Pinpoint the cell where the given text exists, returning its (x, y) midpoint coordinate. 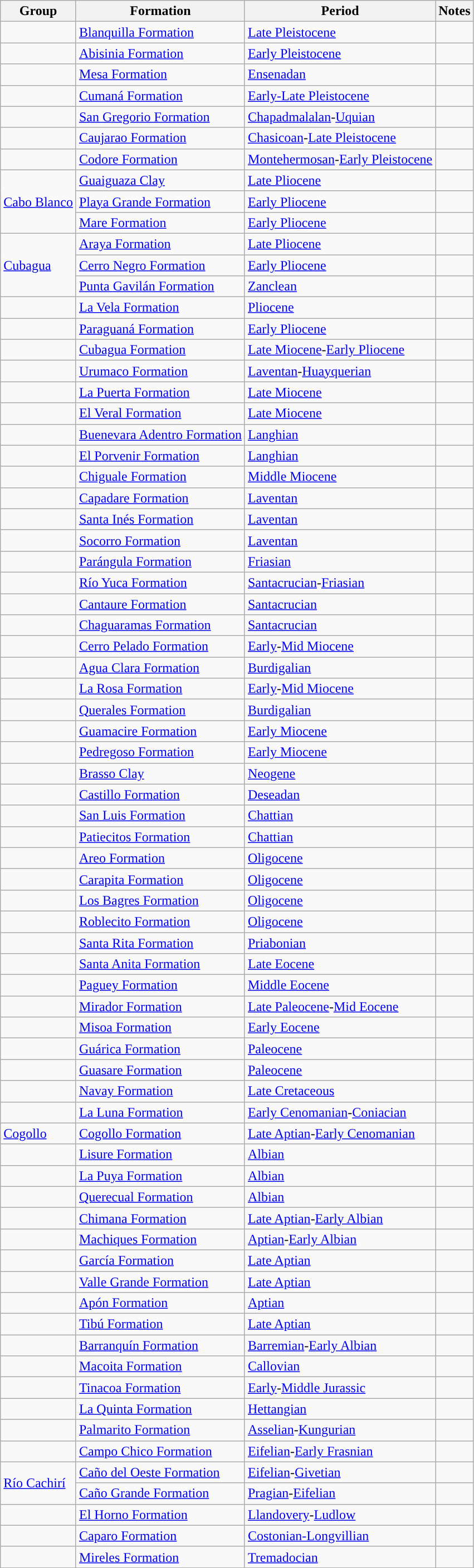
Patiecitos Formation (160, 837)
Agua Clara Formation (160, 668)
Late Pleistocene (340, 32)
Group (38, 11)
Notes (455, 11)
Santa Rita Formation (160, 943)
Socorro Formation (160, 540)
Guamacire Formation (160, 731)
La Rosa Formation (160, 689)
Codore Formation (160, 159)
La Vela Formation (160, 308)
Llandovery-Ludlow (340, 1515)
Río Cachirí (38, 1483)
Guasare Formation (160, 1070)
Mare Formation (160, 223)
La Puerta Formation (160, 392)
Friasian (340, 561)
Callovian (340, 1367)
Formation (160, 11)
Middle Miocene (340, 477)
Urumaco Formation (160, 371)
Barranquín Formation (160, 1345)
Tibú Formation (160, 1324)
Parángula Formation (160, 561)
Apón Formation (160, 1303)
Roblecito Formation (160, 921)
Castillo Formation (160, 795)
Tremadocian (340, 1557)
Santacrucian-Friasian (340, 583)
Cabo Blanco (38, 201)
Los Bagres Formation (160, 900)
El Porvenir Formation (160, 456)
Cerro Pelado Formation (160, 647)
Mesa Formation (160, 75)
La Luna Formation (160, 1112)
Early Pleistocene (340, 53)
Playa Grande Formation (160, 201)
Valle Grande Formation (160, 1281)
Pragian-Eifelian (340, 1493)
Eifelian-Givetian (340, 1472)
Early-Middle Jurassic (340, 1388)
Buenevara Adentro Formation (160, 435)
Laventan-Huayquerian (340, 371)
Cubagua (38, 265)
Guárica Formation (160, 1049)
Areo Formation (160, 858)
Guaiguaza Clay (160, 180)
Caño Grande Formation (160, 1493)
Chaguaramas Formation (160, 625)
Macoita Formation (160, 1367)
Barremian-Early Albian (340, 1345)
Late Paleocene-Mid Eocene (340, 1007)
La Quinta Formation (160, 1409)
Costonian-Longvillian (340, 1536)
Cumaná Formation (160, 96)
Chiguale Formation (160, 477)
Querales Formation (160, 710)
Tinacoa Formation (160, 1388)
Asselian-Kungurian (340, 1430)
Carapita Formation (160, 879)
Priabonian (340, 943)
Caparo Formation (160, 1536)
Brasso Clay (160, 773)
Middle Eocene (340, 985)
Early Cenomanian-Coniacian (340, 1112)
Mireles Formation (160, 1557)
Caño del Oeste Formation (160, 1472)
La Puya Formation (160, 1176)
Santa Inés Formation (160, 519)
Ensenadan (340, 75)
Mirador Formation (160, 1007)
Late Aptian-Early Albian (340, 1218)
Early Eocene (340, 1028)
Neogene (340, 773)
Abisinia Formation (160, 53)
Misoa Formation (160, 1028)
Montehermosan-Early Pleistocene (340, 159)
Chasicoan-Late Pleistocene (340, 138)
Paraguaná Formation (160, 329)
Late Aptian-Early Cenomanian (340, 1133)
Campo Chico Formation (160, 1451)
Hettangian (340, 1409)
Lisure Formation (160, 1155)
Cogollo (38, 1133)
Early-Late Pleistocene (340, 96)
Araya Formation (160, 244)
Cubagua Formation (160, 350)
Capadare Formation (160, 498)
Late Eocene (340, 964)
Caujarao Formation (160, 138)
Machiques Formation (160, 1239)
Chimana Formation (160, 1218)
Querecual Formation (160, 1197)
Eifelian-Early Frasnian (340, 1451)
El Horno Formation (160, 1515)
Río Yuca Formation (160, 583)
Aptian-Early Albian (340, 1239)
San Luis Formation (160, 816)
Punta Gavilán Formation (160, 287)
Late Miocene-Early Pliocene (340, 350)
Blanquilla Formation (160, 32)
Pedregoso Formation (160, 752)
Zanclean (340, 287)
El Veral Formation (160, 413)
García Formation (160, 1260)
Late Cretaceous (340, 1091)
San Gregorio Formation (160, 117)
Santa Anita Formation (160, 964)
Cerro Negro Formation (160, 265)
Palmarito Formation (160, 1430)
Deseadan (340, 795)
Paguey Formation (160, 985)
Pliocene (340, 308)
Navay Formation (160, 1091)
Period (340, 11)
Cogollo Formation (160, 1133)
Cantaure Formation (160, 604)
Aptian (340, 1303)
Chapadmalalan-Uquian (340, 117)
